Return the [X, Y] coordinate for the center point of the cell that contains the specified text.  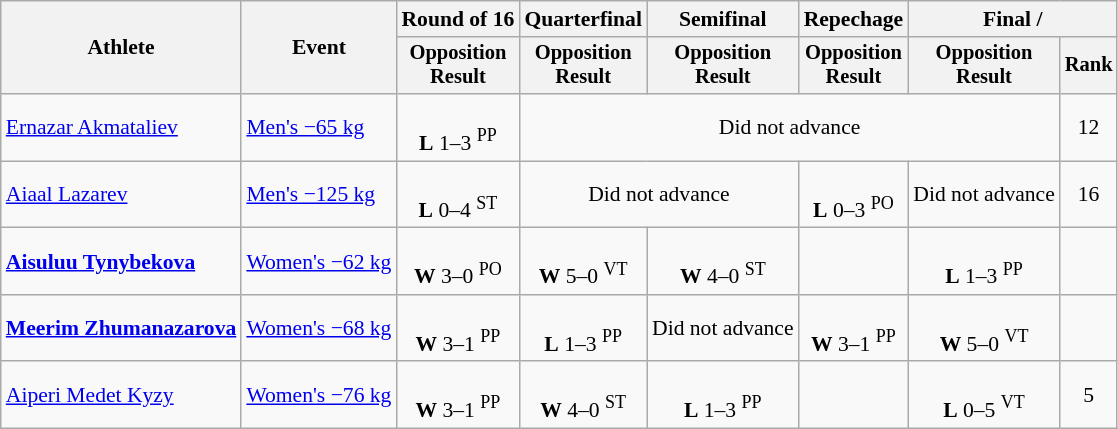
Men's −65 kg [318, 128]
Semifinal [723, 19]
Aisuluu Tynybekova [122, 262]
Meerim Zhumanazarova [122, 328]
Repechage [854, 19]
Men's −125 kg [318, 194]
Aiaal Lazarev [122, 194]
Round of 16 [458, 19]
L 0–4 ST [458, 194]
16 [1089, 194]
Ernazar Akmataliev [122, 128]
Aiperi Medet Kyzy [122, 396]
Women's −62 kg [318, 262]
5 [1089, 396]
L 0–3 PO [854, 194]
Quarterfinal [583, 19]
Women's −68 kg [318, 328]
L 0–5 VT [984, 396]
Event [318, 48]
Women's −76 kg [318, 396]
Athlete [122, 48]
Rank [1089, 66]
12 [1089, 128]
Final / [1012, 19]
W 3–0 PO [458, 262]
